Return (X, Y) of the center of cell containing provided text 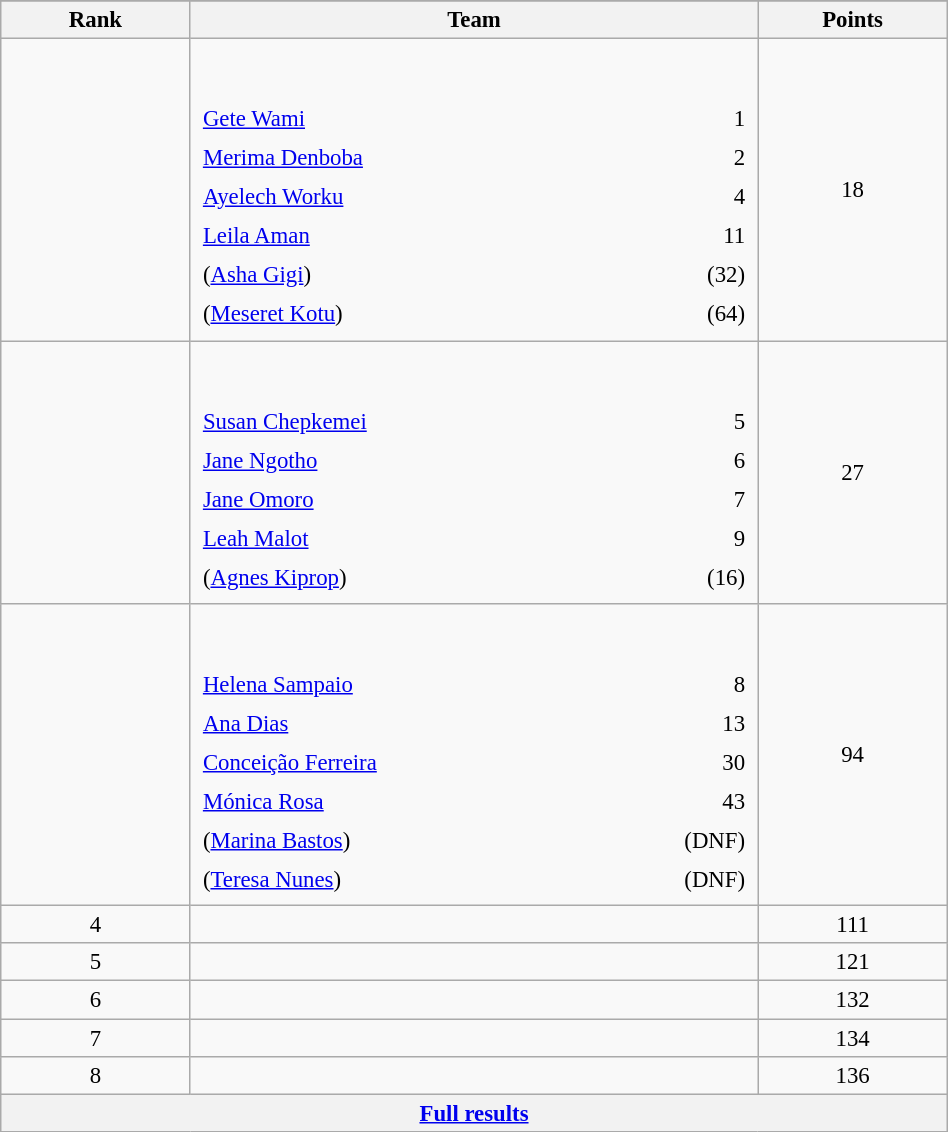
9 (690, 538)
136 (852, 1075)
(Meseret Kotu) (412, 314)
Team (474, 20)
27 (852, 472)
121 (852, 963)
13 (674, 723)
Full results (474, 1113)
(Marina Bastos) (396, 840)
(Teresa Nunes) (396, 880)
Susan Chepkemei (414, 421)
Ana Dias (396, 723)
2 (690, 158)
Leila Aman (412, 236)
Ayelech Worku (412, 197)
Rank (96, 20)
(Asha Gigi) (412, 275)
Gete Wami 1 Merima Denboba 2 Ayelech Worku 4 Leila Aman 11 (Asha Gigi) (32) (Meseret Kotu) (64) (474, 190)
111 (852, 925)
Leah Malot (414, 538)
Conceição Ferreira (396, 762)
(16) (690, 577)
Helena Sampaio 8 Ana Dias 13 Conceição Ferreira 30 Mónica Rosa 43 (Marina Bastos) (DNF) (Teresa Nunes) (DNF) (474, 755)
Jane Ngotho (414, 460)
Points (852, 20)
(64) (690, 314)
Gete Wami (412, 119)
18 (852, 190)
134 (852, 1038)
Helena Sampaio (396, 684)
Susan Chepkemei 5 Jane Ngotho 6 Jane Omoro 7 Leah Malot 9 (Agnes Kiprop) (16) (474, 472)
94 (852, 755)
Mónica Rosa (396, 801)
43 (674, 801)
Jane Omoro (414, 499)
11 (690, 236)
132 (852, 1000)
1 (690, 119)
(Agnes Kiprop) (414, 577)
30 (674, 762)
(32) (690, 275)
Merima Denboba (412, 158)
